From the cell containing the given text, extract its center point as (X, Y) coordinate. 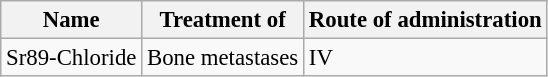
Name (72, 20)
Bone metastases (223, 58)
Treatment of (223, 20)
Route of administration (426, 20)
Sr89-Chloride (72, 58)
IV (426, 58)
